Output the (x, y) coordinate of the center of the cell containing the given text.  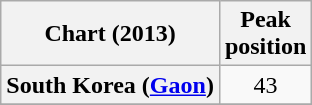
Chart (2013) (110, 34)
South Korea (Gaon) (110, 85)
43 (265, 85)
Peak position (265, 34)
